Return the (x, y) coordinate for the center point of the cell that contains the specified text.  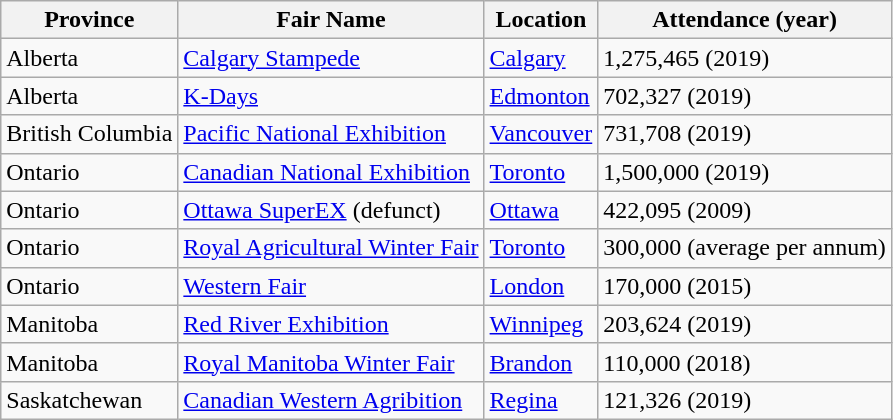
110,000 (2018) (745, 362)
British Columbia (90, 134)
300,000 (average per annum) (745, 248)
Ottawa SuperEX (defunct) (331, 210)
Winnipeg (541, 324)
422,095 (2009) (745, 210)
Attendance (year) (745, 20)
Calgary (541, 58)
Province (90, 20)
170,000 (2015) (745, 286)
Edmonton (541, 96)
Western Fair (331, 286)
121,326 (2019) (745, 400)
K-Days (331, 96)
London (541, 286)
Brandon (541, 362)
Vancouver (541, 134)
203,624 (2019) (745, 324)
Calgary Stampede (331, 58)
Canadian National Exhibition (331, 172)
Saskatchewan (90, 400)
1,275,465 (2019) (745, 58)
1,500,000 (2019) (745, 172)
702,327 (2019) (745, 96)
Location (541, 20)
Pacific National Exhibition (331, 134)
Red River Exhibition (331, 324)
Ottawa (541, 210)
731,708 (2019) (745, 134)
Royal Manitoba Winter Fair (331, 362)
Regina (541, 400)
Canadian Western Agribition (331, 400)
Royal Agricultural Winter Fair (331, 248)
Fair Name (331, 20)
